Extract the [X, Y] coordinate from the center of the cell holding the provided text.  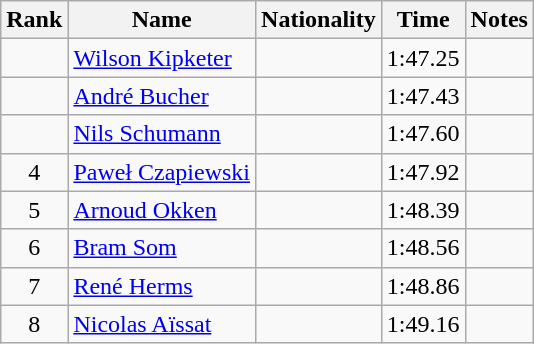
Rank [34, 20]
Bram Som [162, 248]
1:47.25 [423, 58]
René Herms [162, 286]
Wilson Kipketer [162, 58]
Nationality [319, 20]
7 [34, 286]
1:49.16 [423, 324]
1:48.39 [423, 210]
Notes [499, 20]
1:48.56 [423, 248]
4 [34, 172]
Arnoud Okken [162, 210]
1:48.86 [423, 286]
Nils Schumann [162, 134]
André Bucher [162, 96]
5 [34, 210]
Time [423, 20]
Paweł Czapiewski [162, 172]
Nicolas Aïssat [162, 324]
6 [34, 248]
1:47.92 [423, 172]
8 [34, 324]
1:47.60 [423, 134]
1:47.43 [423, 96]
Name [162, 20]
